From the cell containing the given text, extract its center point as (x, y) coordinate. 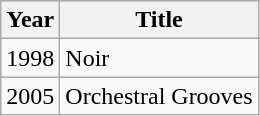
Year (30, 20)
Title (159, 20)
1998 (30, 58)
Noir (159, 58)
Orchestral Grooves (159, 96)
2005 (30, 96)
